Locate the cell with the specified text and output its (X, Y) center coordinate. 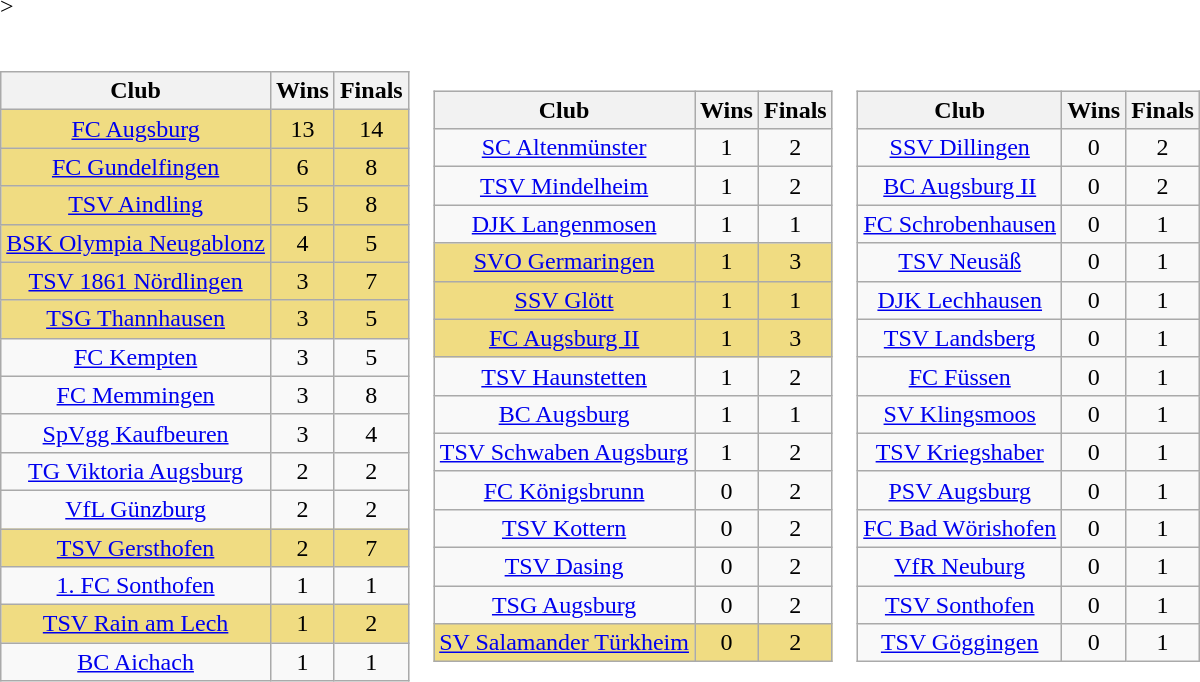
BSK Olympia Neugablonz (136, 243)
TSV Kriegshaber (960, 452)
TSV Aindling (136, 205)
FC Gundelfingen (136, 167)
SV Klingsmoos (960, 414)
FC Kempten (136, 357)
TG Viktoria Augsburg (136, 471)
TSV Sonthofen (960, 605)
SV Salamander Türkheim (564, 643)
TSV Mindelheim (564, 186)
FC Memmingen (136, 395)
TSV Kottern (564, 528)
PSV Augsburg (960, 490)
SC Altenmünster (564, 148)
14 (371, 129)
BC Augsburg II (960, 186)
TSV Neusäß (960, 262)
TSV Rain am Lech (136, 624)
TSV Gersthofen (136, 547)
SpVgg Kaufbeuren (136, 433)
SSV Glött (564, 300)
TSV Landsberg (960, 338)
1. FC Sonthofen (136, 586)
TSV Schwaben Augsburg (564, 452)
TSV Dasing (564, 567)
TSV Haunstetten (564, 376)
TSG Augsburg (564, 605)
TSV Göggingen (960, 643)
FC Füssen (960, 376)
VfL Günzburg (136, 509)
FC Augsburg II (564, 338)
DJK Lechhausen (960, 300)
FC Augsburg (136, 129)
FC Schrobenhausen (960, 224)
13 (302, 129)
SSV Dillingen (960, 148)
SVO Germaringen (564, 262)
TSV 1861 Nördlingen (136, 281)
6 (302, 167)
FC Bad Wörishofen (960, 528)
FC Königsbrunn (564, 490)
DJK Langenmosen (564, 224)
TSG Thannhausen (136, 319)
BC Augsburg (564, 414)
VfR Neuburg (960, 567)
BC Aichach (136, 662)
